Detect which cell encompasses the target text, then output its [x, y] center coordinate. 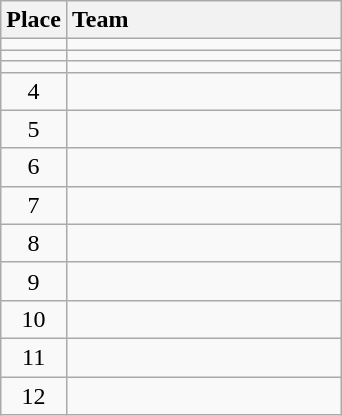
12 [34, 395]
Place [34, 20]
11 [34, 357]
6 [34, 167]
10 [34, 319]
7 [34, 205]
5 [34, 129]
8 [34, 243]
9 [34, 281]
Team [204, 20]
4 [34, 91]
